Detect which cell encompasses the target text, then output its (X, Y) center coordinate. 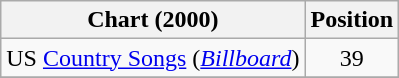
39 (352, 58)
Position (352, 20)
Chart (2000) (153, 20)
US Country Songs (Billboard) (153, 58)
